Extract the (x, y) coordinate from the center of the cell holding the provided text.  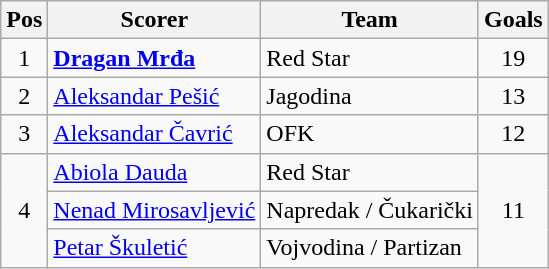
Team (370, 20)
Dragan Mrđa (154, 58)
11 (513, 210)
Nenad Mirosavljević (154, 210)
Vojvodina / Partizan (370, 248)
Goals (513, 20)
4 (24, 210)
Abiola Dauda (154, 172)
Aleksandar Čavrić (154, 134)
Napredak / Čukarički (370, 210)
Jagodina (370, 96)
Pos (24, 20)
13 (513, 96)
12 (513, 134)
19 (513, 58)
Aleksandar Pešić (154, 96)
Scorer (154, 20)
Petar Škuletić (154, 248)
2 (24, 96)
OFK (370, 134)
3 (24, 134)
1 (24, 58)
